Provide the [X, Y] coordinate of the cell's center where the given text is located.  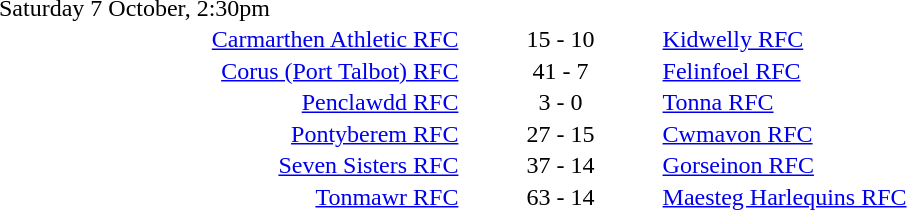
15 - 10 [560, 39]
27 - 15 [560, 134]
41 - 7 [560, 71]
37 - 14 [560, 165]
3 - 0 [560, 103]
